Return [x, y] of the center of cell containing provided text 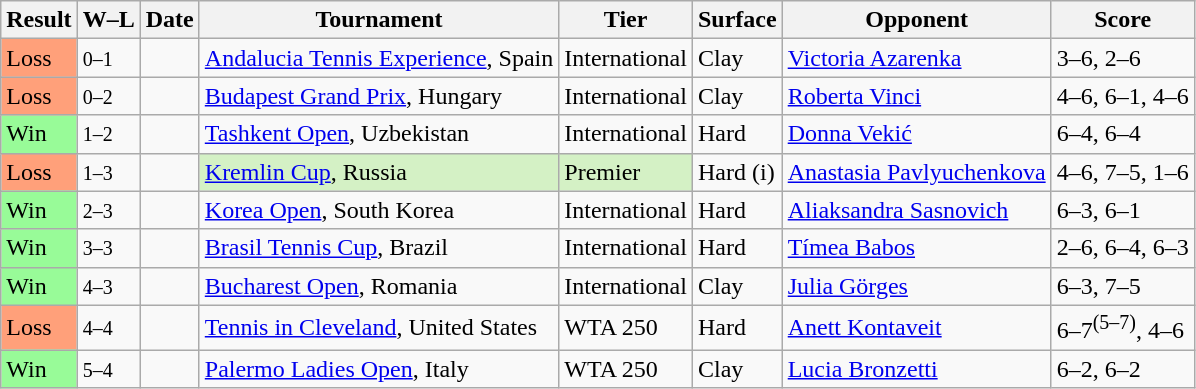
4–3 [108, 286]
1–3 [108, 172]
Result [39, 20]
Korea Open, South Korea [379, 210]
Brasil Tennis Cup, Brazil [379, 248]
4–6, 7–5, 1–6 [1122, 172]
4–4 [108, 328]
Lucia Bronzetti [916, 369]
4–6, 6–1, 4–6 [1122, 96]
Aliaksandra Sasnovich [916, 210]
Roberta Vinci [916, 96]
Bucharest Open, Romania [379, 286]
Tímea Babos [916, 248]
Andalucia Tennis Experience, Spain [379, 58]
0–2 [108, 96]
6–7(5–7), 4–6 [1122, 328]
Tournament [379, 20]
Premier [626, 172]
Julia Görges [916, 286]
Anett Kontaveit [916, 328]
6–3, 7–5 [1122, 286]
6–4, 6–4 [1122, 134]
5–4 [108, 369]
0–1 [108, 58]
Donna Vekić [916, 134]
Anastasia Pavlyuchenkova [916, 172]
1–2 [108, 134]
Tennis in Cleveland, United States [379, 328]
3–6, 2–6 [1122, 58]
Surface [737, 20]
Victoria Azarenka [916, 58]
Tashkent Open, Uzbekistan [379, 134]
Palermo Ladies Open, Italy [379, 369]
6–3, 6–1 [1122, 210]
W–L [108, 20]
Budapest Grand Prix, Hungary [379, 96]
3–3 [108, 248]
Hard (i) [737, 172]
2–3 [108, 210]
6–2, 6–2 [1122, 369]
Score [1122, 20]
Date [170, 20]
Opponent [916, 20]
Kremlin Cup, Russia [379, 172]
2–6, 6–4, 6–3 [1122, 248]
Tier [626, 20]
